Provide the [X, Y] coordinate of the cell's center where the given text is located.  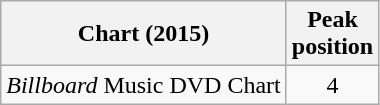
4 [332, 85]
Chart (2015) [144, 34]
Peakposition [332, 34]
Billboard Music DVD Chart [144, 85]
